Return [x, y] of the center of cell containing provided text 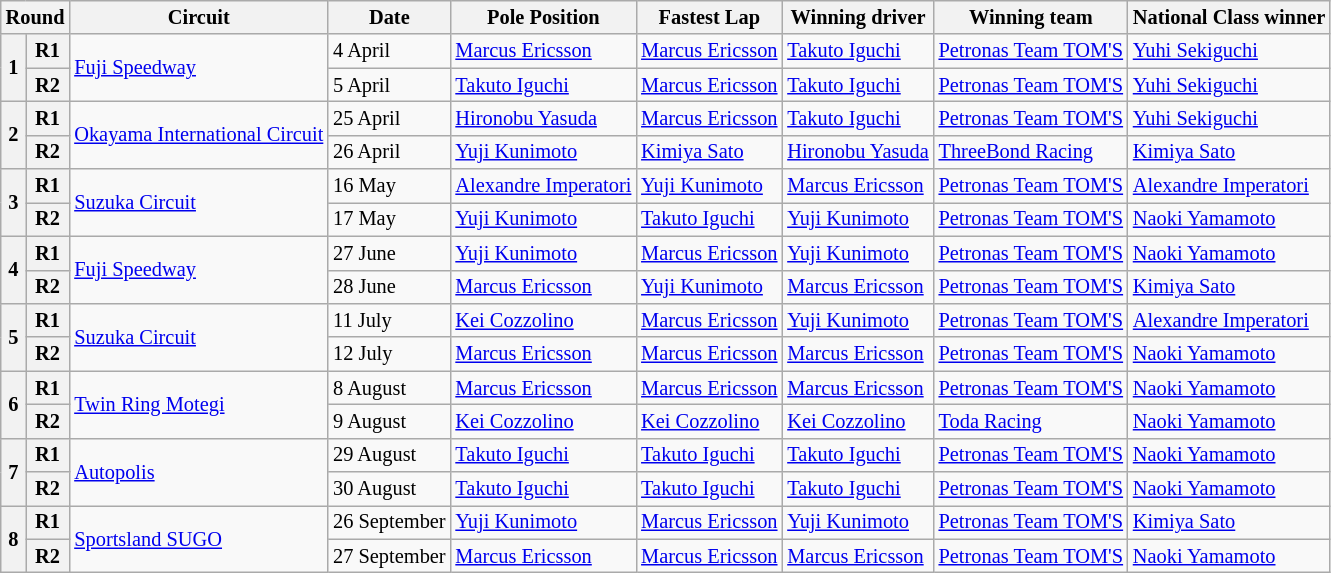
16 May [389, 186]
4 April [389, 51]
27 September [389, 556]
5 April [389, 85]
3 [14, 202]
Autopolis [198, 472]
8 August [389, 388]
17 May [389, 219]
26 April [389, 152]
Fastest Lap [709, 17]
Round [36, 17]
25 April [389, 118]
Circuit [198, 17]
28 June [389, 287]
Toda Racing [1031, 421]
Okayama International Circuit [198, 134]
2 [14, 134]
5 [14, 336]
ThreeBond Racing [1031, 152]
26 September [389, 522]
6 [14, 404]
9 August [389, 421]
29 August [389, 455]
12 July [389, 354]
Twin Ring Motegi [198, 404]
27 June [389, 253]
30 August [389, 489]
Date [389, 17]
11 July [389, 320]
1 [14, 68]
4 [14, 270]
Sportsland SUGO [198, 538]
8 [14, 538]
Pole Position [543, 17]
National Class winner [1229, 17]
Winning driver [858, 17]
7 [14, 472]
Winning team [1031, 17]
